Scan for the cell matching the given text and deliver its [x, y] coordinate at center. 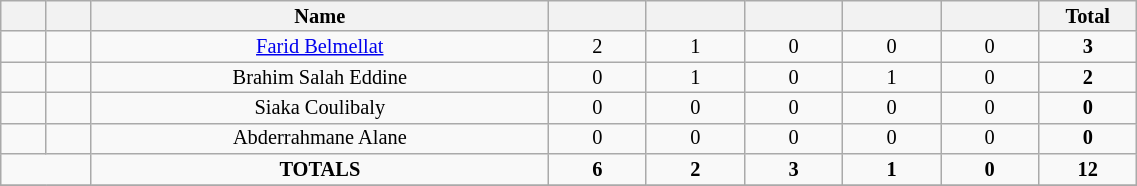
Name [320, 16]
Total [1088, 16]
6 [597, 170]
TOTALS [320, 170]
Farid Belmellat [320, 46]
Abderrahmane Alane [320, 138]
Siaka Coulibaly [320, 108]
Brahim Salah Eddine [320, 78]
12 [1088, 170]
